Identify which cell holds the provided text, then report its [x, y] central coordinate. 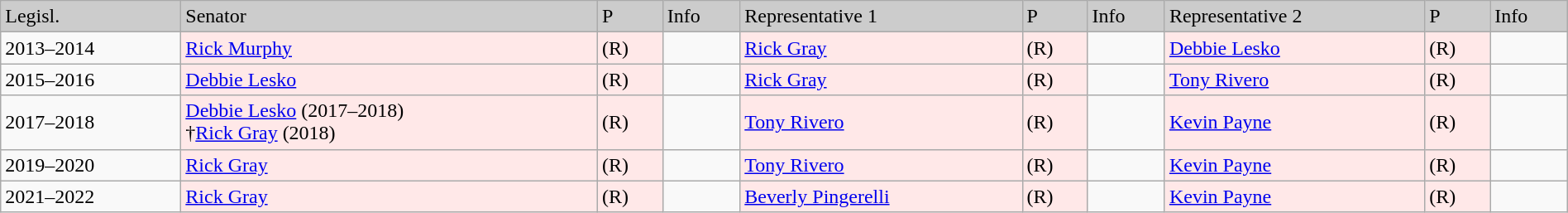
Representative 1 [882, 17]
Beverly Pingerelli [882, 196]
2019–2020 [91, 165]
2021–2022 [91, 196]
2017–2018 [91, 123]
Representative 2 [1294, 17]
2013–2014 [91, 48]
Debbie Lesko (2017–2018)†Rick Gray (2018) [390, 123]
2015–2016 [91, 80]
Rick Murphy [390, 48]
Legisl. [91, 17]
Senator [390, 17]
